Return the [X, Y] coordinate for the center point of the cell that contains the specified text.  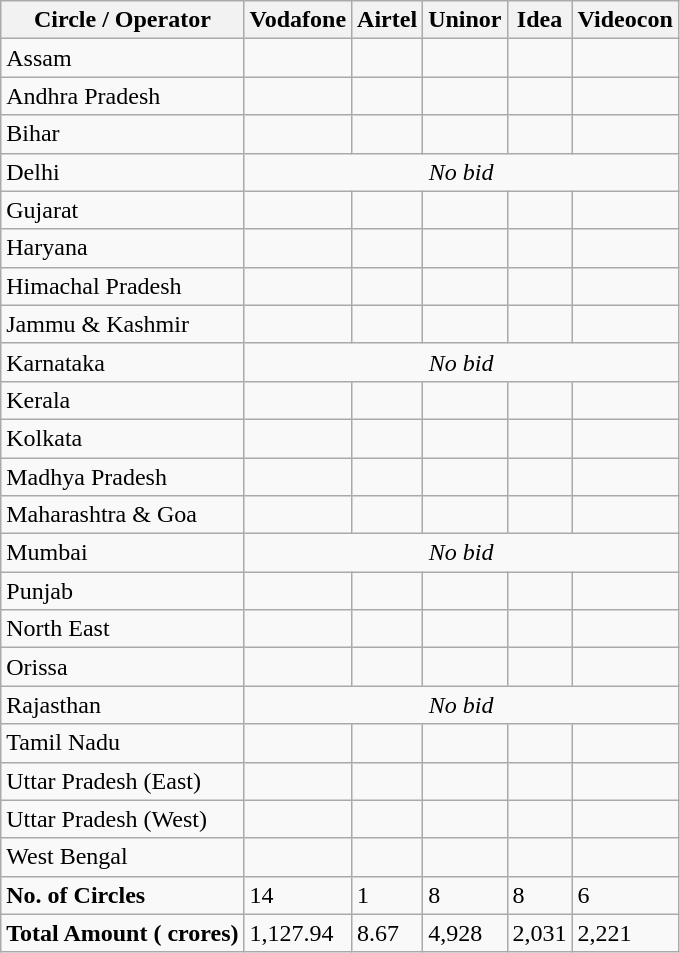
Madhya Pradesh [122, 477]
Delhi [122, 172]
8.67 [388, 933]
1 [388, 895]
Vodafone [298, 20]
Maharashtra & Goa [122, 515]
West Bengal [122, 857]
Uninor [465, 20]
Rajasthan [122, 705]
Uttar Pradesh (East) [122, 781]
14 [298, 895]
Karnataka [122, 362]
Jammu & Kashmir [122, 324]
Circle / Operator [122, 20]
Assam [122, 58]
2,221 [625, 933]
Idea [540, 20]
Himachal Pradesh [122, 286]
Mumbai [122, 553]
6 [625, 895]
4,928 [465, 933]
Haryana [122, 248]
Uttar Pradesh (West) [122, 819]
Videocon [625, 20]
1,127.94 [298, 933]
No. of Circles [122, 895]
Airtel [388, 20]
Total Amount ( crores) [122, 933]
Kerala [122, 400]
North East [122, 629]
2,031 [540, 933]
Punjab [122, 591]
Tamil Nadu [122, 743]
Gujarat [122, 210]
Orissa [122, 667]
Andhra Pradesh [122, 96]
Bihar [122, 134]
Kolkata [122, 438]
